Capture the cell that displays the provided text and extract its (x, y) central coordinate. 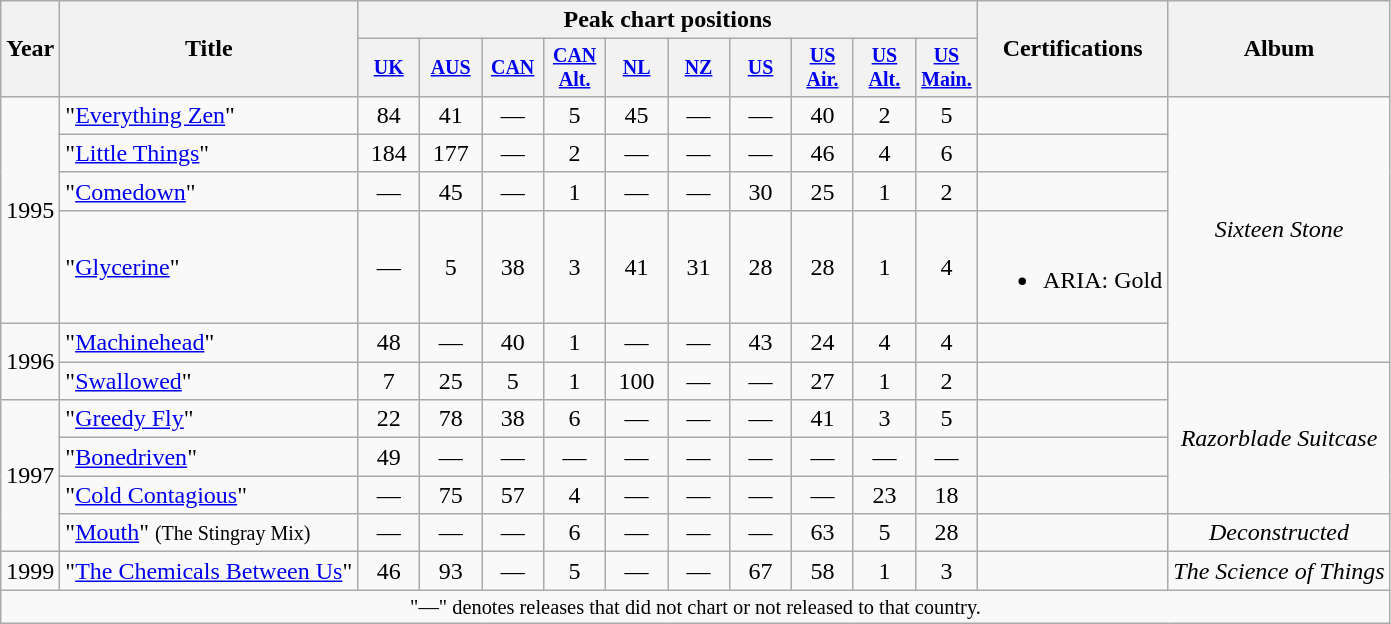
"Cold Contagious" (209, 495)
Certifications (1072, 49)
"Greedy Fly" (209, 419)
"Bonedriven" (209, 457)
1995 (30, 210)
USAir. (823, 68)
1997 (30, 476)
31 (699, 266)
78 (451, 419)
US (761, 68)
1996 (30, 362)
75 (451, 495)
27 (823, 381)
Deconstructed (1279, 533)
67 (761, 571)
30 (761, 191)
The Science of Things (1279, 571)
NL (637, 68)
63 (823, 533)
48 (389, 343)
184 (389, 153)
58 (823, 571)
CANAlt. (575, 68)
Razorblade Suitcase (1279, 438)
"Comedown" (209, 191)
"—" denotes releases that did not chart or not released to that country. (696, 607)
49 (389, 457)
"Swallowed" (209, 381)
23 (884, 495)
24 (823, 343)
CAN (513, 68)
7 (389, 381)
1999 (30, 571)
UK (389, 68)
Year (30, 49)
57 (513, 495)
"Everything Zen" (209, 115)
Title (209, 49)
USMain. (946, 68)
USAlt. (884, 68)
22 (389, 419)
43 (761, 343)
18 (946, 495)
Album (1279, 49)
"Little Things" (209, 153)
"Machinehead" (209, 343)
"Glycerine" (209, 266)
84 (389, 115)
"The Chemicals Between Us" (209, 571)
Peak chart positions (668, 20)
100 (637, 381)
177 (451, 153)
ARIA: Gold (1072, 266)
NZ (699, 68)
Sixteen Stone (1279, 228)
"Mouth" (The Stingray Mix) (209, 533)
AUS (451, 68)
93 (451, 571)
